Extract the [x, y] coordinate from the center of the cell holding the provided text.  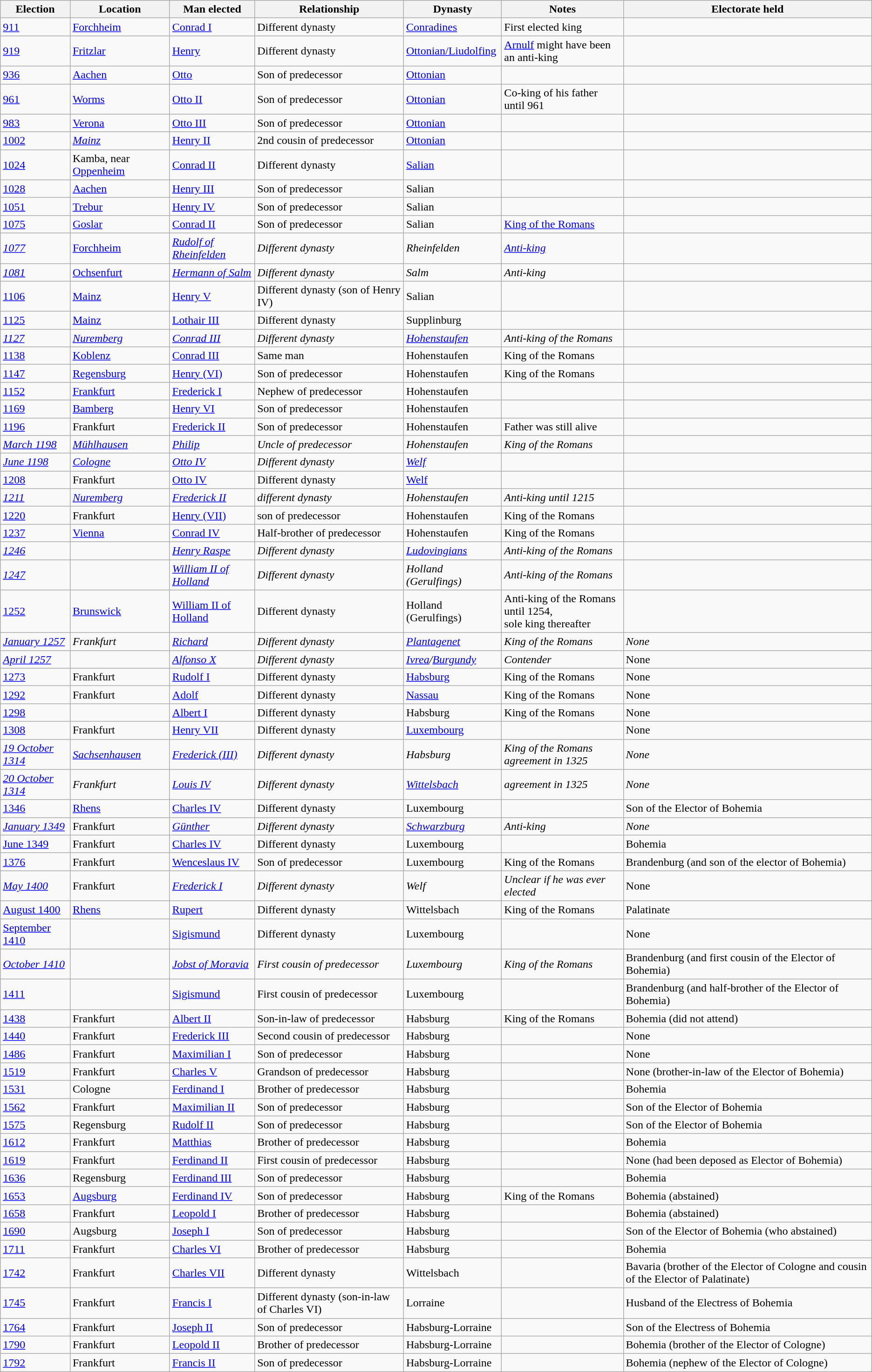
Francis I [212, 1303]
Same man [329, 356]
1077 [35, 248]
Brandenburg (and son of the elector of Bohemia) [747, 862]
Supplinburg [452, 320]
Ottonian/Liudolfing [452, 51]
1792 [35, 1363]
Plantagenet [452, 642]
Rudolf of Rheinfelden [212, 248]
1711 [35, 1249]
Henry V [212, 296]
19 October 1314 [35, 754]
agreement in 1325 [563, 784]
1127 [35, 338]
1612 [35, 1142]
Frederick (III) [212, 754]
1125 [35, 320]
Leopold I [212, 1213]
Anti-king of the Romans until 1254,sole king thereafter [563, 611]
September 1410 [35, 933]
Contender [563, 659]
1562 [35, 1107]
Bamberg [120, 409]
1575 [35, 1125]
Salm [452, 272]
1619 [35, 1160]
Trebur [120, 206]
1208 [35, 480]
Rheinfelden [452, 248]
Ferdinand III [212, 1178]
Brandenburg (and half-brother of the Elector of Bohemia) [747, 995]
20 October 1314 [35, 784]
Francis II [212, 1363]
Jobst of Moravia [212, 964]
Conrad I [212, 27]
Bohemia (did not attend) [747, 1019]
June 1349 [35, 844]
1346 [35, 808]
Different dynasty (son of Henry IV) [329, 296]
1196 [35, 427]
1690 [35, 1231]
Richard [212, 642]
Charles V [212, 1072]
919 [35, 51]
Otto III [212, 123]
Ivrea/Burgundy [452, 659]
son of predecessor [329, 515]
1438 [35, 1019]
Son of the Electress of Bohemia [747, 1327]
Bavaria (brother of the Elector of Cologne and cousin of the Elector of Palatinate) [747, 1273]
Henry II [212, 141]
936 [35, 75]
Husband of the Electress of Bohemia [747, 1303]
1220 [35, 515]
different dynasty [329, 497]
Son of the Elector of Bohemia (who abstained) [747, 1231]
Leopold II [212, 1345]
1024 [35, 165]
1745 [35, 1303]
Brunswick [120, 611]
January 1257 [35, 642]
1051 [35, 206]
Ochsenfurt [120, 272]
Brandenburg (and first cousin of the Elector of Bohemia) [747, 964]
1742 [35, 1273]
Henry Raspe [212, 550]
Lothair III [212, 320]
1138 [35, 356]
Conrad IV [212, 533]
Charles VI [212, 1249]
Albert II [212, 1019]
1273 [35, 677]
Günther [212, 826]
Unclear if he was ever elected [563, 886]
1002 [35, 141]
Nassau [452, 695]
None (brother-in-law of the Elector of Bohemia) [747, 1072]
1531 [35, 1089]
Fritzlar [120, 51]
Rudolf I [212, 677]
Wenceslaus IV [212, 862]
Matthias [212, 1142]
Rudolf II [212, 1125]
Henry [212, 51]
1075 [35, 224]
1252 [35, 611]
1790 [35, 1345]
Henry IV [212, 206]
May 1400 [35, 886]
Verona [120, 123]
1237 [35, 533]
1376 [35, 862]
Anti-king until 1215 [563, 497]
1411 [35, 995]
Half-brother of predecessor [329, 533]
Relationship [329, 9]
Frederick III [212, 1036]
Bohemia (nephew of the Elector of Cologne) [747, 1363]
Charles VII [212, 1273]
Lorraine [452, 1303]
1106 [35, 296]
October 1410 [35, 964]
1308 [35, 730]
Hermann of Salm [212, 272]
Bohemia (brother of the Elector of Cologne) [747, 1345]
1486 [35, 1054]
Schwarzburg [452, 826]
1440 [35, 1036]
Arnulf might have been an anti-king [563, 51]
Ferdinand IV [212, 1195]
Maximilian II [212, 1107]
Location [120, 9]
1658 [35, 1213]
Dynasty [452, 9]
Different dynasty (son-in-law of Charles VI) [329, 1303]
Mühlhausen [120, 444]
Philip [212, 444]
First elected king [563, 27]
Ferdinand I [212, 1089]
Joseph II [212, 1327]
1081 [35, 272]
1636 [35, 1178]
1028 [35, 189]
Son-in-law of predecessor [329, 1019]
Maximilian I [212, 1054]
Alfonso X [212, 659]
Palatinate [747, 910]
1246 [35, 550]
1764 [35, 1327]
Albert I [212, 713]
Worms [120, 99]
Ludovingians [452, 550]
Henry VII [212, 730]
Electorate held [747, 9]
Conradines [452, 27]
Henry III [212, 189]
Ferdinand II [212, 1160]
Otto II [212, 99]
961 [35, 99]
1147 [35, 374]
Henry VI [212, 409]
Joseph I [212, 1231]
983 [35, 123]
Louis IV [212, 784]
Nephew of predecessor [329, 391]
1247 [35, 575]
Henry (VI) [212, 374]
Henry (VII) [212, 515]
January 1349 [35, 826]
Co-king of his father until 961 [563, 99]
Rupert [212, 910]
Notes [563, 9]
911 [35, 27]
1298 [35, 713]
1292 [35, 695]
Sachsenhausen [120, 754]
Uncle of predecessor [329, 444]
1519 [35, 1072]
Vienna [120, 533]
1653 [35, 1195]
Adolf [212, 695]
Grandson of predecessor [329, 1072]
March 1198 [35, 444]
Goslar [120, 224]
Second cousin of predecessor [329, 1036]
None (had been deposed as Elector of Bohemia) [747, 1160]
1211 [35, 497]
Father was still alive [563, 427]
Otto [212, 75]
1169 [35, 409]
Koblenz [120, 356]
1152 [35, 391]
King of the Romansagreement in 1325 [563, 754]
April 1257 [35, 659]
August 1400 [35, 910]
2nd cousin of predecessor [329, 141]
Election [35, 9]
Kamba, near Oppenheim [120, 165]
June 1198 [35, 462]
Man elected [212, 9]
